Find where the given text appears and provide that cell's center as [x, y] coordinate. 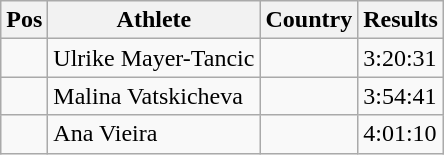
Pos [24, 20]
Ulrike Mayer-Tancic [154, 58]
Ana Vieira [154, 134]
Athlete [154, 20]
Country [309, 20]
Malina Vatskicheva [154, 96]
3:20:31 [401, 58]
3:54:41 [401, 96]
4:01:10 [401, 134]
Results [401, 20]
